Scan for the cell matching the given text and deliver its (X, Y) coordinate at center. 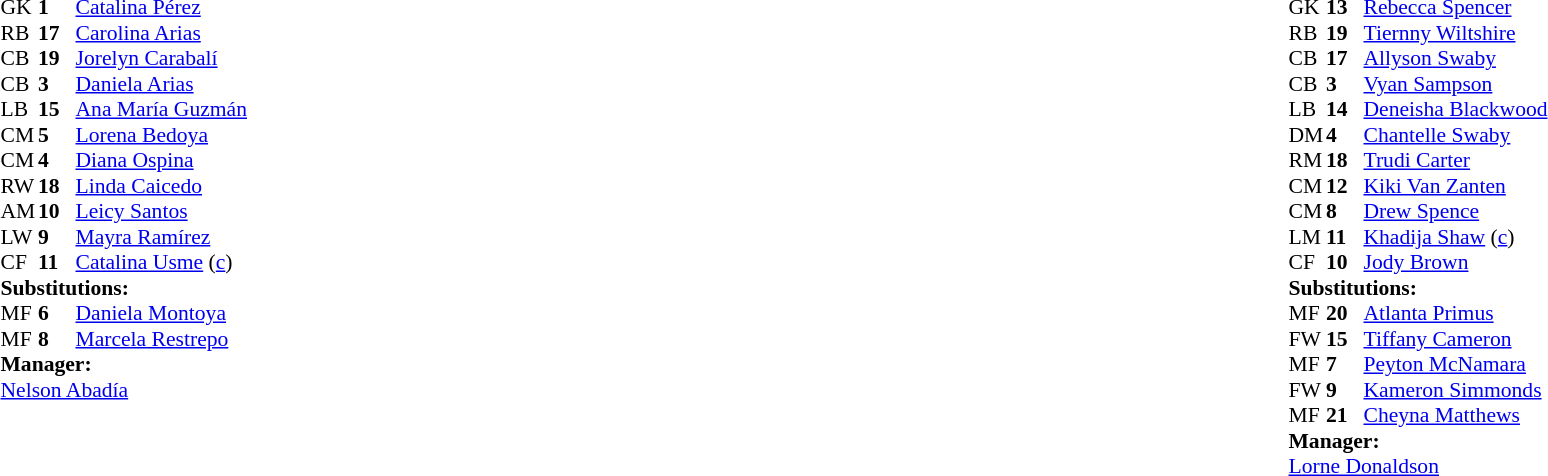
Daniela Montoya (162, 313)
Lorena Bedoya (162, 135)
7 (1345, 365)
12 (1345, 186)
LW (19, 237)
Chantelle Swaby (1455, 135)
Cheyna Matthews (1455, 415)
Jorelyn Carabalí (162, 59)
21 (1345, 415)
Leicy Santos (162, 211)
Carolina Arias (162, 33)
Diana Ospina (162, 161)
Marcela Restrepo (162, 339)
Peyton McNamara (1455, 365)
Atlanta Primus (1455, 313)
Jody Brown (1455, 263)
6 (57, 313)
Allyson Swaby (1455, 59)
Tiffany Cameron (1455, 339)
Kiki Van Zanten (1455, 186)
Daniela Arias (162, 84)
Vyan Sampson (1455, 84)
AM (19, 211)
20 (1345, 313)
Linda Caicedo (162, 186)
Ana María Guzmán (162, 109)
Deneisha Blackwood (1455, 109)
DM (1307, 135)
Drew Spence (1455, 211)
Kameron Simmonds (1455, 390)
Mayra Ramírez (162, 237)
RM (1307, 161)
Catalina Usme (c) (162, 263)
Trudi Carter (1455, 161)
Tiernny Wiltshire (1455, 33)
RW (19, 186)
14 (1345, 109)
LM (1307, 237)
Khadija Shaw (c) (1455, 237)
Nelson Abadía (123, 390)
5 (57, 135)
